Locate the cell with the specified text and output its [X, Y] center coordinate. 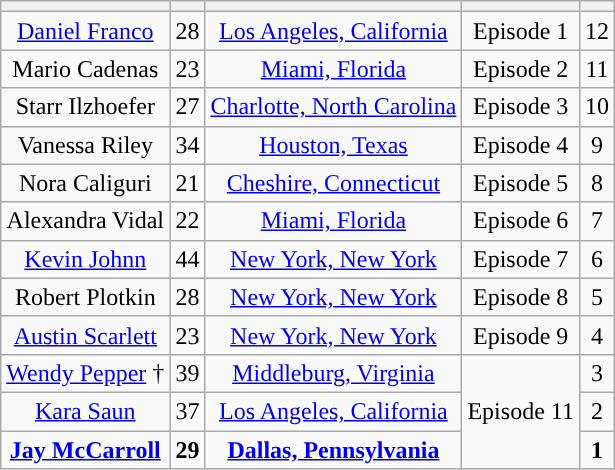
Episode 4 [520, 145]
6 [596, 259]
Episode 5 [520, 183]
Jay McCarroll [86, 449]
Episode 6 [520, 221]
Episode 7 [520, 259]
Episode 8 [520, 297]
Kara Saun [86, 411]
4 [596, 335]
29 [188, 449]
Austin Scarlett [86, 335]
Charlotte, North Carolina [334, 107]
39 [188, 373]
Kevin Johnn [86, 259]
1 [596, 449]
21 [188, 183]
Robert Plotkin [86, 297]
Middleburg, Virginia [334, 373]
34 [188, 145]
10 [596, 107]
Episode 2 [520, 69]
Starr Ilzhoefer [86, 107]
Episode 1 [520, 31]
2 [596, 411]
Episode 3 [520, 107]
Episode 11 [520, 411]
Cheshire, Connecticut [334, 183]
7 [596, 221]
37 [188, 411]
Wendy Pepper † [86, 373]
Houston, Texas [334, 145]
3 [596, 373]
27 [188, 107]
Daniel Franco [86, 31]
11 [596, 69]
5 [596, 297]
Nora Caliguri [86, 183]
12 [596, 31]
Alexandra Vidal [86, 221]
Vanessa Riley [86, 145]
44 [188, 259]
Dallas, Pennsylvania [334, 449]
Mario Cadenas [86, 69]
Episode 9 [520, 335]
8 [596, 183]
22 [188, 221]
9 [596, 145]
